Locate the cell with the specified text and output its (X, Y) center coordinate. 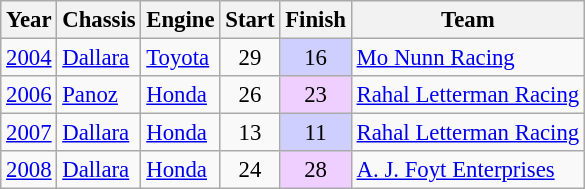
Chassis (99, 20)
23 (316, 95)
28 (316, 170)
Finish (316, 20)
16 (316, 58)
Team (468, 20)
Year (29, 20)
Engine (180, 20)
Toyota (180, 58)
Mo Nunn Racing (468, 58)
2006 (29, 95)
2008 (29, 170)
2007 (29, 133)
A. J. Foyt Enterprises (468, 170)
24 (250, 170)
Start (250, 20)
11 (316, 133)
29 (250, 58)
26 (250, 95)
Panoz (99, 95)
13 (250, 133)
2004 (29, 58)
